Capture the cell that displays the provided text and extract its (x, y) central coordinate. 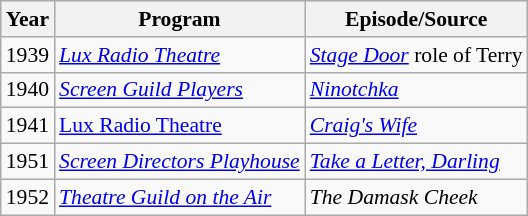
1939 (28, 55)
Craig's Wife (416, 126)
Episode/Source (416, 19)
The Damask Cheek (416, 197)
Year (28, 19)
Program (180, 19)
Screen Directors Playhouse (180, 162)
Theatre Guild on the Air (180, 197)
1952 (28, 197)
Stage Door role of Terry (416, 55)
1940 (28, 90)
1951 (28, 162)
Take a Letter, Darling (416, 162)
Ninotchka (416, 90)
Screen Guild Players (180, 90)
1941 (28, 126)
